Return [x, y] of the center of cell containing provided text 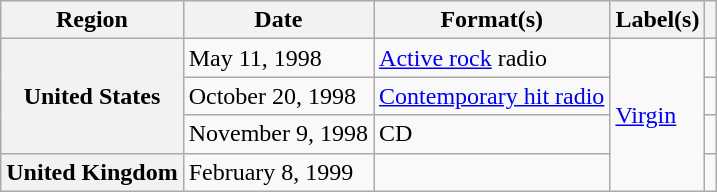
United States [92, 96]
October 20, 1998 [278, 96]
Label(s) [658, 20]
Virgin [658, 115]
May 11, 1998 [278, 58]
February 8, 1999 [278, 172]
Contemporary hit radio [492, 96]
United Kingdom [92, 172]
Date [278, 20]
Format(s) [492, 20]
CD [492, 134]
Active rock radio [492, 58]
Region [92, 20]
November 9, 1998 [278, 134]
